Determine the (x, y) coordinate at the center of the cell enclosing the given text.  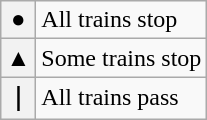
Some trains stop (122, 58)
｜ (18, 98)
▲ (18, 58)
All trains stop (122, 20)
● (18, 20)
All trains pass (122, 98)
